Capture the cell that displays the provided text and extract its (x, y) central coordinate. 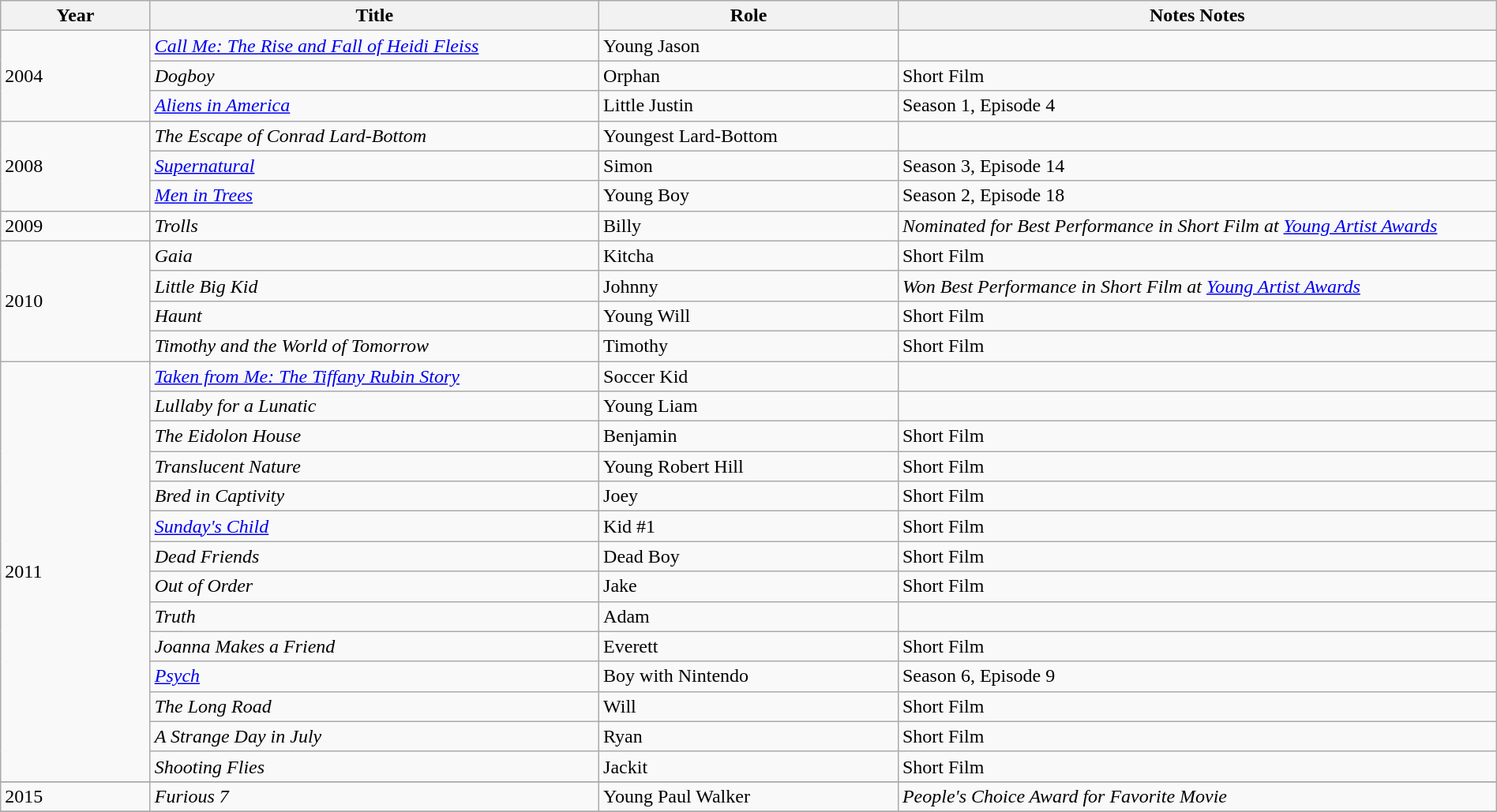
Taken from Me: The Tiffany Rubin Story (374, 376)
Season 2, Episode 18 (1197, 196)
Out of Order (374, 586)
Young Paul Walker (748, 796)
The Eidolon House (374, 436)
Billy (748, 226)
Young Boy (748, 196)
Furious 7 (374, 796)
Season 1, Episode 4 (1197, 106)
Kid #1 (748, 526)
Young Jason (748, 46)
Gaia (374, 256)
Sunday's Child (374, 526)
Translucent Nature (374, 466)
Johnny (748, 286)
Trolls (374, 226)
Ryan (748, 736)
Psych (374, 676)
Youngest Lard-Bottom (748, 136)
Dogboy (374, 76)
2010 (76, 301)
Soccer Kid (748, 376)
Call Me: The Rise and Fall of Heidi Fleiss (374, 46)
Jake (748, 586)
Timothy and the World of Tomorrow (374, 346)
Year (76, 16)
Kitcha (748, 256)
Jackit (748, 766)
Role (748, 16)
A Strange Day in July (374, 736)
Bred in Captivity (374, 496)
Notes Notes (1197, 16)
Truth (374, 616)
Men in Trees (374, 196)
Young Robert Hill (748, 466)
2009 (76, 226)
The Long Road (374, 706)
Young Will (748, 316)
Dead Friends (374, 556)
Joey (748, 496)
Season 6, Episode 9 (1197, 676)
Shooting Flies (374, 766)
2004 (76, 76)
The Escape of Conrad Lard-Bottom (374, 136)
Lullaby for a Lunatic (374, 406)
Will (748, 706)
Little Big Kid (374, 286)
Haunt (374, 316)
Orphan (748, 76)
Little Justin (748, 106)
Title (374, 16)
Aliens in America (374, 106)
Young Liam (748, 406)
Simon (748, 166)
Benjamin (748, 436)
Joanna Makes a Friend (374, 646)
2008 (76, 166)
Timothy (748, 346)
2015 (76, 796)
Dead Boy (748, 556)
Won Best Performance in Short Film at Young Artist Awards (1197, 286)
Boy with Nintendo (748, 676)
People's Choice Award for Favorite Movie (1197, 796)
Everett (748, 646)
Supernatural (374, 166)
Nominated for Best Performance in Short Film at Young Artist Awards (1197, 226)
2011 (76, 571)
Season 3, Episode 14 (1197, 166)
Adam (748, 616)
